Locate the cell with the specified text and output its (x, y) center coordinate. 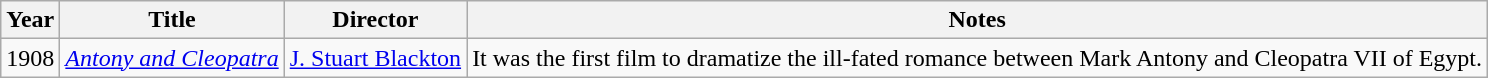
Notes (978, 20)
1908 (30, 58)
Title (172, 20)
J. Stuart Blackton (375, 58)
Antony and Cleopatra (172, 58)
It was the first film to dramatize the ill-fated romance between Mark Antony and Cleopatra VII of Egypt. (978, 58)
Year (30, 20)
Director (375, 20)
